For the text-containing cell, return its midpoint in (X, Y) coordinate format. 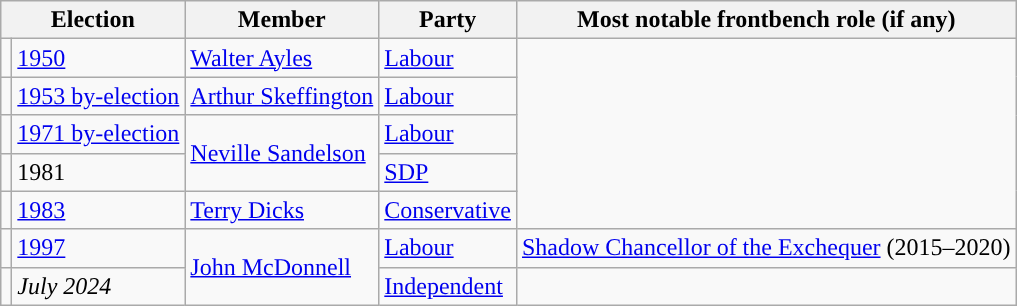
Neville Sandelson (282, 153)
1981 (98, 172)
Conservative (448, 210)
Arthur Skeffington (282, 96)
Terry Dicks (282, 210)
John McDonnell (282, 267)
1983 (98, 210)
Party (448, 20)
1953 by-election (98, 96)
1950 (98, 58)
Election (93, 20)
Member (282, 20)
1997 (98, 248)
Shadow Chancellor of the Exchequer (2015–2020) (766, 248)
1971 by-election (98, 134)
July 2024 (98, 286)
Most notable frontbench role (if any) (766, 20)
Independent (448, 286)
Walter Ayles (282, 58)
SDP (448, 172)
